Capture the cell that displays the provided text and extract its (X, Y) central coordinate. 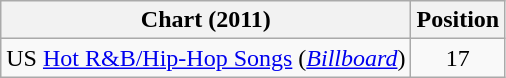
US Hot R&B/Hip-Hop Songs (Billboard) (206, 58)
Chart (2011) (206, 20)
17 (458, 58)
Position (458, 20)
